Output the [X, Y] coordinate of the center of the cell containing the given text.  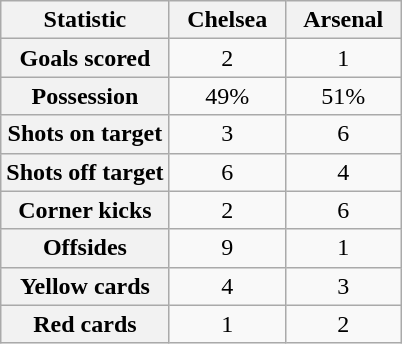
Chelsea [227, 20]
Goals scored [85, 58]
Corner kicks [85, 210]
51% [343, 96]
Shots on target [85, 134]
9 [227, 248]
Statistic [85, 20]
49% [227, 96]
Yellow cards [85, 286]
Arsenal [343, 20]
Shots off target [85, 172]
Possession [85, 96]
Offsides [85, 248]
Red cards [85, 324]
